Determine the (x, y) coordinate at the center of the cell enclosing the given text.  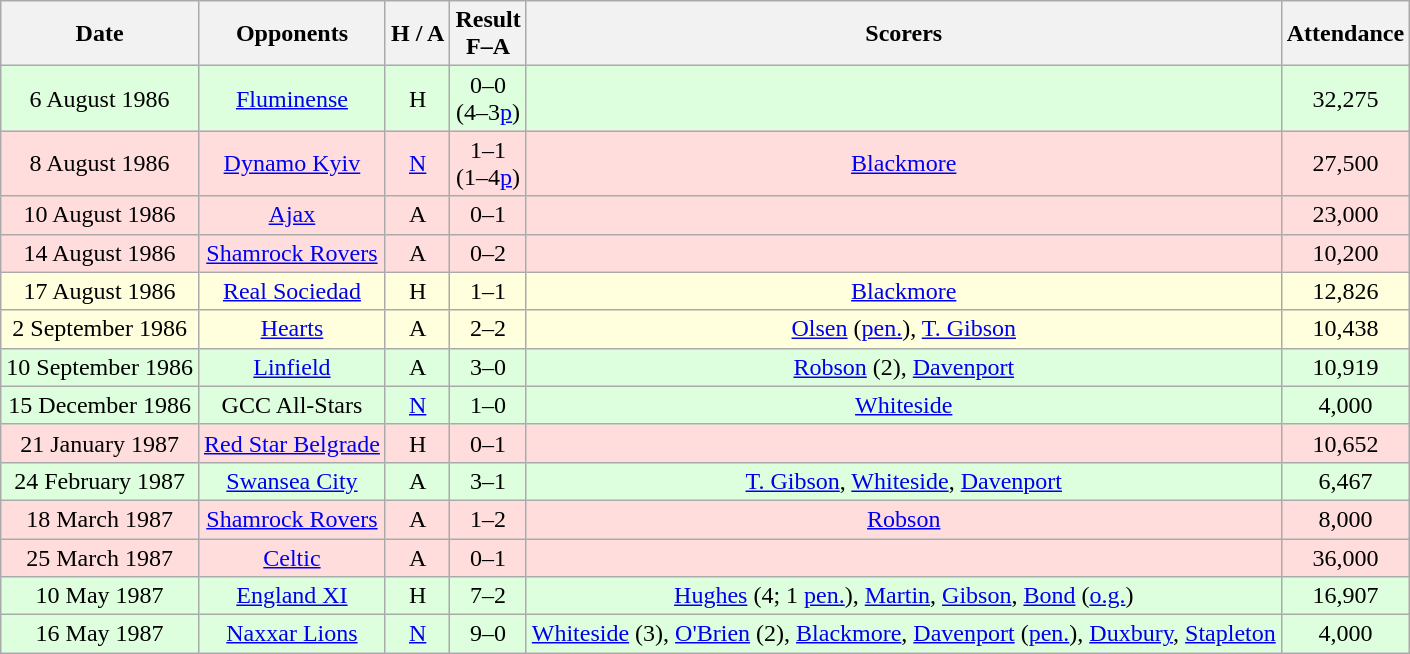
T. Gibson, Whiteside, Davenport (904, 481)
Red Star Belgrade (292, 443)
ResultF–A (488, 34)
1–2 (488, 519)
9–0 (488, 634)
Attendance (1345, 34)
15 December 1986 (100, 405)
10 August 1986 (100, 215)
24 February 1987 (100, 481)
6 August 1986 (100, 98)
H / A (417, 34)
32,275 (1345, 98)
Ajax (292, 215)
Date (100, 34)
Linfield (292, 367)
Dynamo Kyiv (292, 164)
Robson (904, 519)
Fluminense (292, 98)
Whiteside (904, 405)
GCC All-Stars (292, 405)
10 May 1987 (100, 596)
14 August 1986 (100, 253)
10,919 (1345, 367)
0–2 (488, 253)
0–0(4–3p) (488, 98)
3–1 (488, 481)
Whiteside (3), O'Brien (2), Blackmore, Davenport (pen.), Duxbury, Stapleton (904, 634)
18 March 1987 (100, 519)
16 May 1987 (100, 634)
27,500 (1345, 164)
7–2 (488, 596)
8,000 (1345, 519)
10,652 (1345, 443)
10,438 (1345, 329)
25 March 1987 (100, 557)
Naxxar Lions (292, 634)
1–0 (488, 405)
1–1(1–4p) (488, 164)
10,200 (1345, 253)
Hearts (292, 329)
Olsen (pen.), T. Gibson (904, 329)
Celtic (292, 557)
17 August 1986 (100, 291)
2–2 (488, 329)
England XI (292, 596)
23,000 (1345, 215)
8 August 1986 (100, 164)
3–0 (488, 367)
Real Sociedad (292, 291)
12,826 (1345, 291)
21 January 1987 (100, 443)
6,467 (1345, 481)
Hughes (4; 1 pen.), Martin, Gibson, Bond (o.g.) (904, 596)
Opponents (292, 34)
Scorers (904, 34)
2 September 1986 (100, 329)
16,907 (1345, 596)
Swansea City (292, 481)
Robson (2), Davenport (904, 367)
1–1 (488, 291)
10 September 1986 (100, 367)
36,000 (1345, 557)
